Return the [x, y] coordinate for the center point of the cell that contains the specified text.  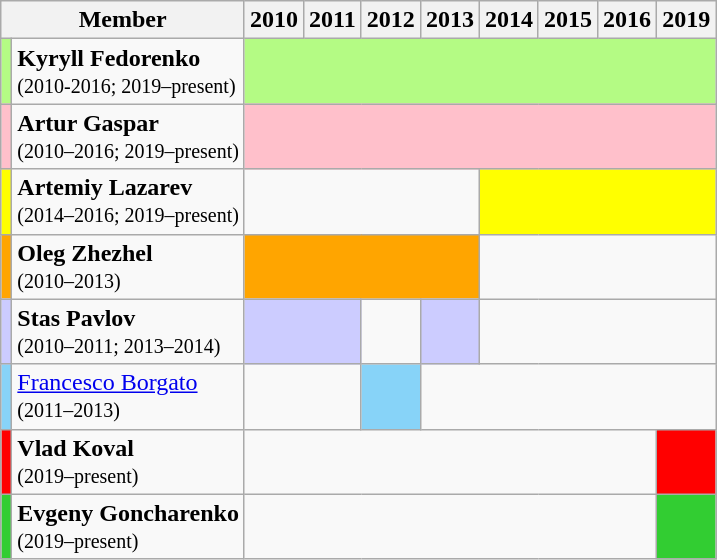
2011 [333, 20]
2015 [568, 20]
2019 [686, 20]
Francesco Borgato(2011–2013) [128, 396]
Vlad Koval(2019–present) [128, 462]
Member [123, 20]
2014 [508, 20]
Artemiy Lazarev(2014–2016; 2019–present) [128, 202]
Oleg Zhezhel(2010–2013) [128, 266]
Artur Gaspar(2010–2016; 2019–present) [128, 136]
Kyryll Fedorenko(2010-2016; 2019–present) [128, 72]
Evgeny Goncharenko(2019–present) [128, 526]
2016 [628, 20]
2012 [390, 20]
2010 [274, 20]
Stas Pavlov(2010–2011; 2013–2014) [128, 332]
2013 [450, 20]
